For the text-containing cell, return its midpoint in (X, Y) coordinate format. 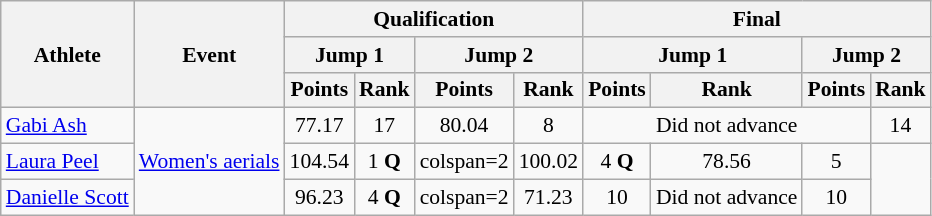
78.56 (727, 162)
Women's aerials (210, 162)
71.23 (548, 197)
Laura Peel (68, 162)
5 (836, 162)
17 (384, 126)
Danielle Scott (68, 197)
Gabi Ash (68, 126)
1 Q (384, 162)
77.17 (320, 126)
80.04 (464, 126)
Event (210, 54)
Final (757, 19)
Athlete (68, 54)
8 (548, 126)
104.54 (320, 162)
14 (900, 126)
100.02 (548, 162)
96.23 (320, 197)
Qualification (434, 19)
